Capture the cell that displays the provided text and extract its (X, Y) central coordinate. 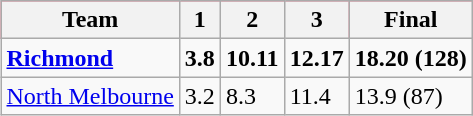
1 (200, 20)
11.4 (316, 96)
18.20 (128) (410, 58)
Final (410, 20)
3.2 (200, 96)
Richmond (90, 58)
3.8 (200, 58)
North Melbourne (90, 96)
10.11 (252, 58)
3 (316, 20)
8.3 (252, 96)
2 (252, 20)
Team (90, 20)
12.17 (316, 58)
13.9 (87) (410, 96)
